Extract the (x, y) coordinate from the center of the cell holding the provided text.  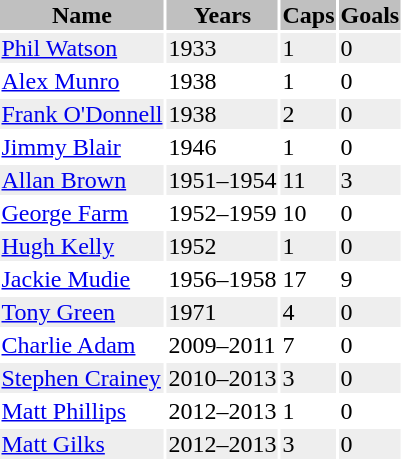
Jackie Mudie (82, 279)
Years (222, 15)
Goals (370, 15)
Frank O'Donnell (82, 114)
Matt Phillips (82, 411)
17 (308, 279)
1933 (222, 48)
Charlie Adam (82, 345)
11 (308, 180)
7 (308, 345)
Hugh Kelly (82, 246)
Alex Munro (82, 81)
1952–1959 (222, 213)
Allan Brown (82, 180)
1951–1954 (222, 180)
Stephen Crainey (82, 378)
9 (370, 279)
2009–2011 (222, 345)
2010–2013 (222, 378)
Matt Gilks (82, 444)
1971 (222, 312)
Caps (308, 15)
4 (308, 312)
2 (308, 114)
Jimmy Blair (82, 147)
1956–1958 (222, 279)
1952 (222, 246)
1946 (222, 147)
George Farm (82, 213)
Phil Watson (82, 48)
10 (308, 213)
Tony Green (82, 312)
Name (82, 15)
